Output the (X, Y) coordinate of the center of the cell containing the given text.  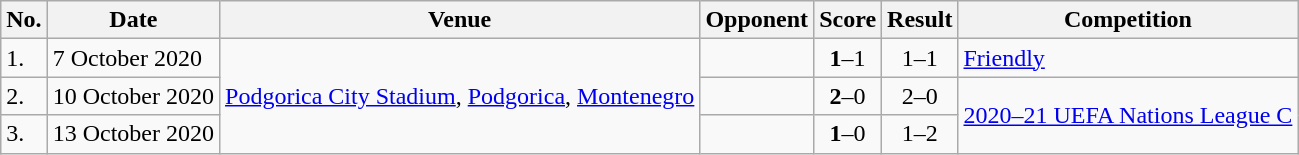
7 October 2020 (133, 58)
13 October 2020 (133, 134)
2. (24, 96)
1–2 (920, 134)
Friendly (1128, 58)
2020–21 UEFA Nations League C (1128, 115)
Date (133, 20)
Opponent (757, 20)
Venue (460, 20)
Podgorica City Stadium, Podgorica, Montenegro (460, 96)
1. (24, 58)
3. (24, 134)
Score (848, 20)
10 October 2020 (133, 96)
Result (920, 20)
No. (24, 20)
Competition (1128, 20)
1–0 (848, 134)
